Detect which cell encompasses the target text, then output its [x, y] center coordinate. 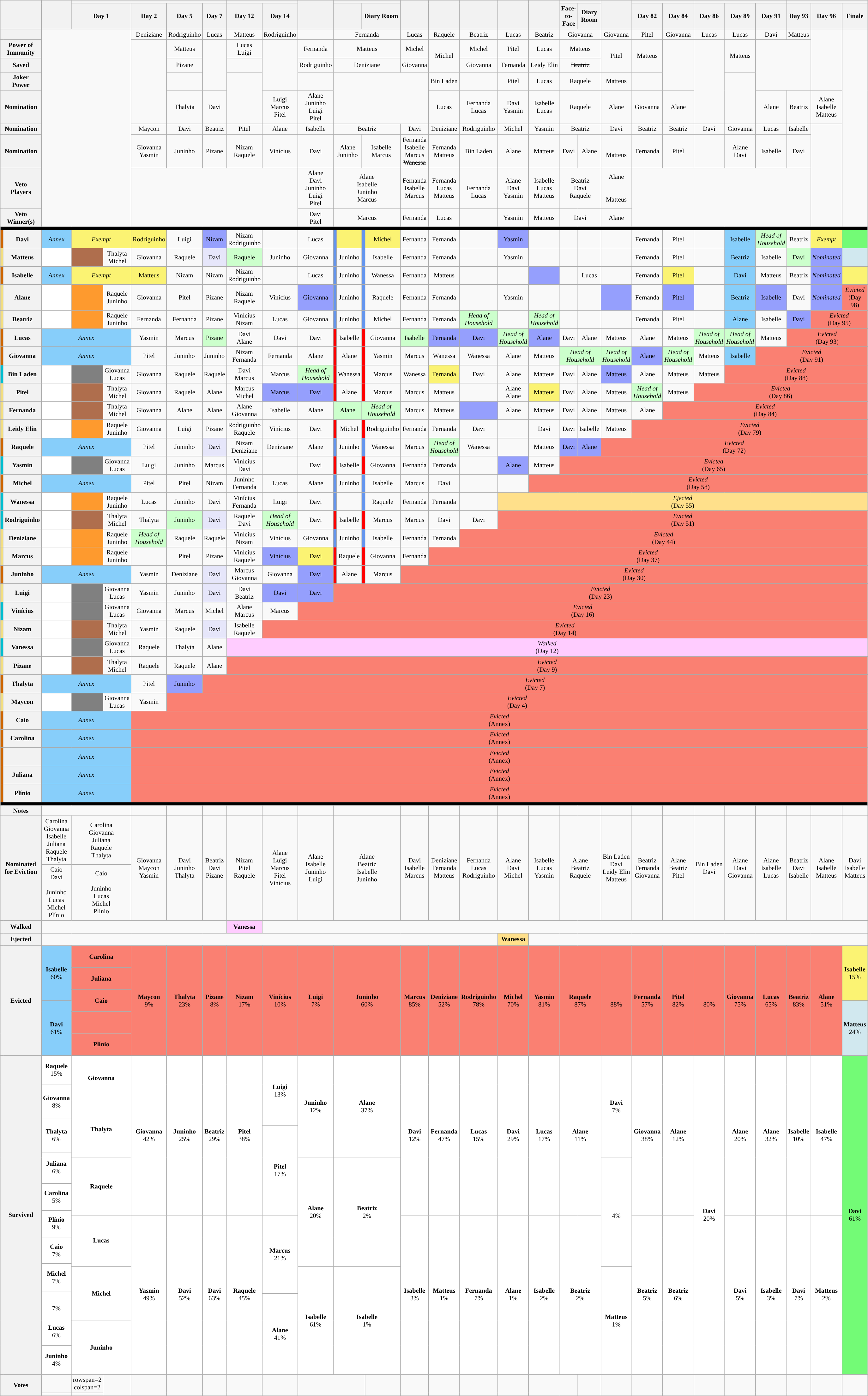
Walked [21, 927]
Evicted(Day 72) [734, 447]
Day 82 [647, 16]
AlaneDaviGiovanna [740, 868]
Bin LadenDavi [709, 868]
Alane41% [280, 1334]
FernandaLucasRodriguinho [479, 868]
rowspan=2 colspan=2 [87, 1383]
AlaneMatteus [616, 188]
Evicted(Day 95) [839, 319]
CarolinaGiovannaJulianaRaqueleThalyta [101, 840]
Lucas65% [771, 1000]
Alane32% [771, 1135]
CaioDaviJuninhoLucasMichelPlínio [56, 892]
Giovanna42% [149, 1135]
Nizam17% [244, 1000]
NizamPitelRaquele [244, 868]
DaviAlane [244, 338]
Thalyta23% [184, 1000]
NizamFernanda [244, 356]
Evicted(Day 4) [517, 702]
Marcus21% [280, 1254]
Isabelle1% [367, 1320]
Day 86 [709, 16]
Evicted(Day 91) [812, 356]
Plínio9% [56, 1224]
AlaneDaviJuninhoLuigiPitel [316, 188]
Davi5% [740, 1295]
Evicted(Day 79) [750, 429]
Evicted(Day 9) [547, 666]
BeatrizFernandaGiovanna [647, 868]
GiovannaMayconYasmin [149, 868]
AlaneMarcus [244, 611]
Evicted [21, 1000]
DaviMarcus [244, 374]
Evicted(Day 88) [796, 374]
Juliana6% [56, 1168]
Isabelle61% [316, 1320]
Lucas17% [544, 1135]
Davi12% [414, 1135]
Alane1% [513, 1295]
DaviBeatriz [244, 593]
BeatrizDaviRaquele [580, 188]
DenizianeFernandaMatteus [444, 868]
DaviYasmin [513, 107]
Isabelle60% [56, 973]
Raquele45% [244, 1295]
AlaneBeatrizIsabelleJuninho [367, 868]
Giovanna38% [647, 1135]
Pitel82% [678, 1000]
Finale [855, 16]
Evicted(Day 16) [583, 611]
Day 7 [214, 16]
FernandaIsabelleMarcus [414, 188]
Pitel17% [280, 1170]
ViníciusRaquele [244, 556]
Day 12 [244, 16]
Evicted(Day 58) [698, 483]
AlaneIsabelleJuninhoLuigi [316, 868]
AlaneBeatriz Raquele [580, 868]
Day 93 [799, 16]
DaviIsabelleMatteus [855, 868]
Evicted(Day 51) [683, 520]
BeatrizDaviIsabelle [799, 868]
ViníciusFernanda [244, 502]
Votes [21, 1385]
Bin LadenDaviLeidy ElinMatteus [616, 868]
Day 14 [280, 16]
Head of Household [444, 447]
Isabelle15% [855, 973]
4% [616, 1212]
ViníciusDavi [244, 465]
CaioJuninhoLucasMichelPlínio [101, 892]
DaviIsabelleMarcus [414, 868]
Luigi13% [280, 1091]
Day 2 [149, 16]
Deniziane52% [444, 1000]
Isabelle10% [799, 1135]
Alane11% [580, 1135]
Carolina5% [56, 1197]
Giovanna75% [740, 1000]
Evicted(Day 86) [781, 392]
FernandaIsabelleMarcusWanessa [414, 151]
FernandaLucasMatteus [444, 188]
Davi 20% [709, 1215]
IsabelleLucas [544, 107]
Giovanna8% [56, 1102]
AlaneBeatrizPitel [678, 868]
AlaneJuninhoLuigiPitel [316, 107]
Day 5 [184, 16]
BeatrizDaviPizane [214, 868]
Evicted(Day 93) [827, 338]
Day 91 [771, 16]
VetoPlayers [21, 188]
Davi63% [214, 1295]
Beatriz83% [799, 1000]
CarolinaGiovannaIsabelleJulianaRaqueleThalyta [56, 840]
Davi29% [513, 1135]
Isabelle2% [544, 1295]
AlaneIsabelleLucas [771, 868]
RaqueleDavi [244, 520]
IsabelleLucasMatteus [544, 188]
Isabelle47% [826, 1135]
GiovannaYasmin [149, 151]
Evicted(Day 65) [714, 465]
VetoWinner(s) [21, 218]
Evicted(Day 98) [855, 298]
Juninho60% [367, 1000]
Beatriz29% [214, 1135]
Yasmin81% [544, 1000]
Survived [21, 1215]
AlaneDavi [740, 151]
Ejected [21, 939]
AlaneJuninho [347, 151]
Evicted(Day 14) [565, 629]
Vinícius10% [280, 1000]
Michel7% [56, 1277]
AlaneLuigiMarcusPitelVinícius [280, 868]
Pizane8% [214, 1000]
Walked(Day 12) [547, 647]
AlaneIsabelleJuninhoMarcus [367, 188]
Saved [21, 65]
Fernanda47% [444, 1135]
LuigiMarcusPitel [280, 107]
Raquele87% [580, 1000]
Thalyta6% [56, 1135]
Evicted(Day 30) [634, 574]
Marcus85% [414, 1000]
Evicted(Day 37) [648, 556]
Rodriguinho78% [479, 1000]
Evicted(Day 84) [765, 410]
Juninho25% [184, 1135]
AlaneAlane [513, 392]
Matteus24% [855, 1028]
Face-to-Face [569, 16]
Michel70% [513, 1000]
Juninho12% [316, 1106]
Day 1 [101, 16]
Ejected(Day 55) [683, 502]
Juninho4% [56, 1360]
Pitel38% [244, 1135]
Lucas15% [479, 1135]
Fernanda57% [647, 1000]
IsabelleLucasYasmin [544, 868]
Beatriz5% [647, 1295]
Raquele15% [56, 1070]
Maycon9% [149, 1000]
FernandaMatteus [444, 151]
Evicted(Day 44) [664, 538]
Matteus2% [826, 1295]
DaviJuninhoThalyta [184, 868]
MarcusMichel [244, 392]
Evicted(Day 7) [535, 684]
AlaneDaviYasmin [513, 188]
MarcusGiovanna [244, 574]
88% [616, 1000]
Power ofImmunity [21, 49]
7% [56, 1304]
Yasmin49% [149, 1295]
NizamDeniziane [244, 447]
Alane37% [367, 1106]
Fernanda7% [479, 1295]
Beatriz6% [678, 1295]
Davi52% [184, 1295]
Luigi7% [316, 1000]
Evicted(Day 23) [600, 593]
Day 96 [826, 16]
Day 89 [740, 16]
RodriguinhoRaquele [244, 429]
80% [709, 1000]
LucasLuigi [244, 49]
Notes [21, 811]
Alane12% [678, 1135]
JokerPower [21, 81]
IsabelleRaquele [244, 629]
Alane51% [826, 1000]
Caio7% [56, 1250]
AlaneDaviMichel [513, 868]
Nominatedfor Eviction [21, 868]
JuninhoFernanda [244, 483]
AlaneGiovanna [244, 410]
DaviPitel [316, 218]
Lucas6% [56, 1332]
Day 84 [678, 16]
IsabelleMarcus [381, 151]
